Search for the cell housing the specified text and yield its (X, Y) center coordinate. 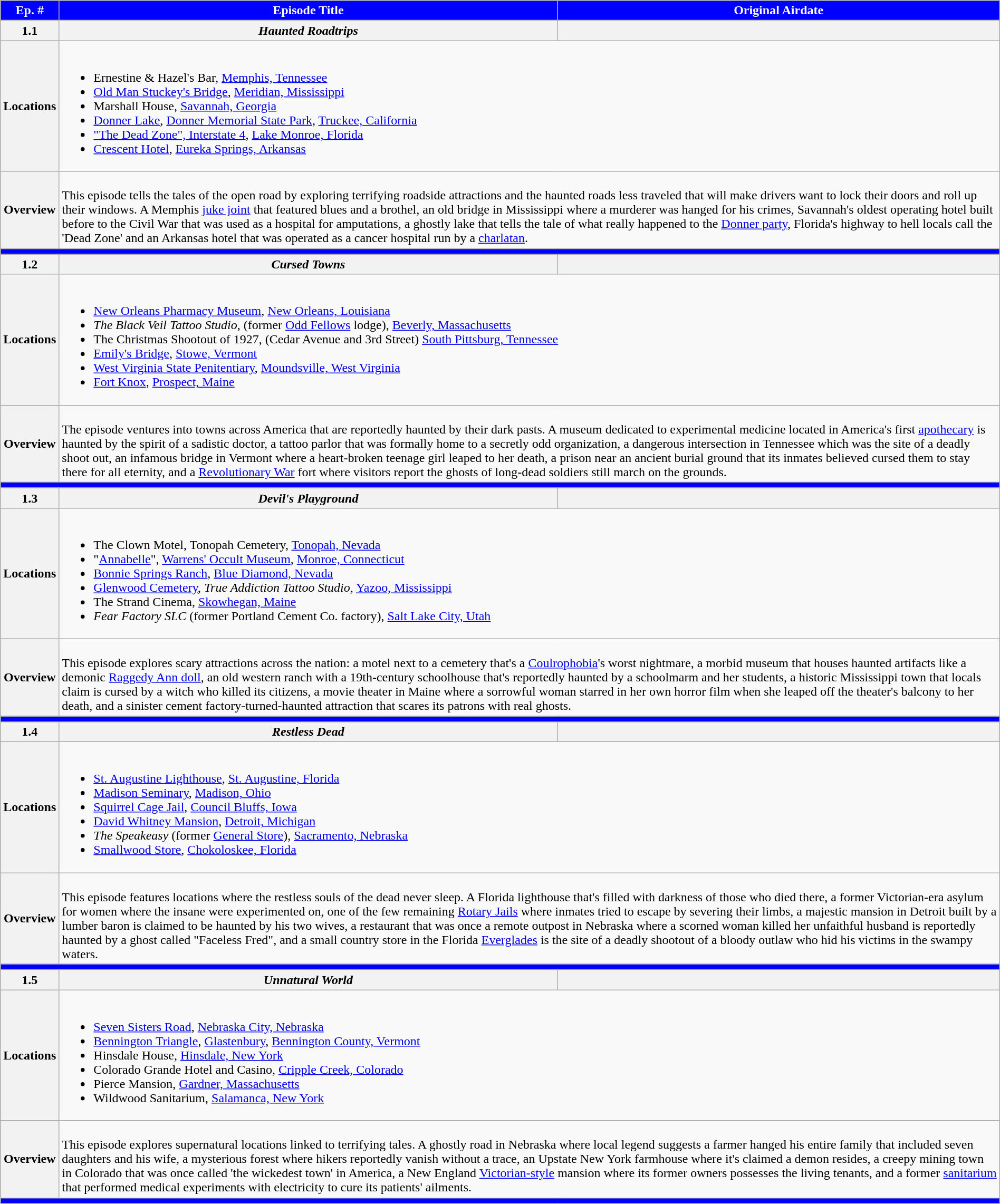
Ep. # (30, 11)
Original Airdate (778, 11)
1.2 (30, 264)
Haunted Roadtrips (308, 31)
1.5 (30, 980)
1.3 (30, 498)
Unnatural World (308, 980)
1.1 (30, 31)
Restless Dead (308, 732)
Episode Title (308, 11)
Devil's Playground (308, 498)
1.4 (30, 732)
Cursed Towns (308, 264)
